Identify which cell holds the provided text, then report its (x, y) central coordinate. 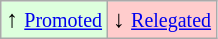
↓ Relegated (162, 20)
↑ Promoted (54, 20)
